Pinpoint the cell where the given text exists, returning its (x, y) midpoint coordinate. 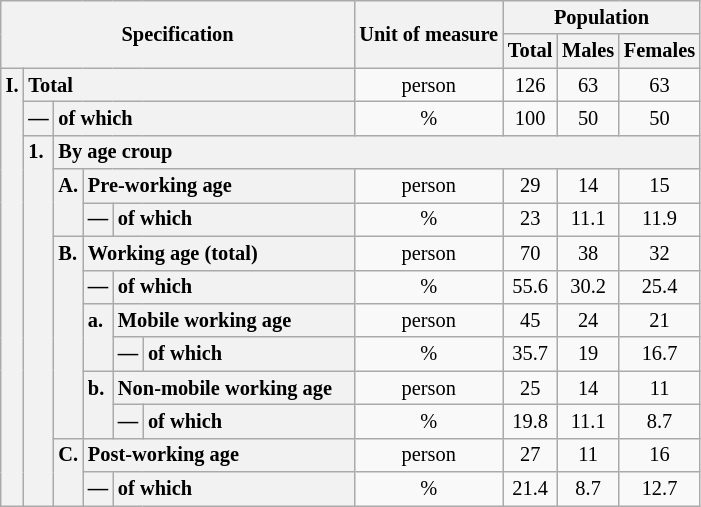
38 (588, 253)
15 (660, 186)
25 (530, 388)
Working age (total) (218, 253)
I. (12, 287)
b. (98, 404)
21.4 (530, 489)
Mobile working age (234, 320)
12.7 (660, 489)
C. (68, 472)
45 (530, 320)
30.2 (588, 287)
19.8 (530, 421)
35.7 (530, 354)
Pre-working age (218, 186)
70 (530, 253)
32 (660, 253)
27 (530, 455)
By age croup (377, 152)
21 (660, 320)
23 (530, 219)
25.4 (660, 287)
B. (68, 337)
Specification (178, 34)
Population (602, 17)
16 (660, 455)
55.6 (530, 287)
Females (660, 51)
Post-working age (218, 455)
19 (588, 354)
1. (38, 320)
A. (68, 202)
Males (588, 51)
24 (588, 320)
Non-mobile working age (234, 388)
100 (530, 118)
a. (98, 336)
29 (530, 186)
16.7 (660, 354)
126 (530, 85)
11.9 (660, 219)
Unit of measure (428, 34)
